Determine the (X, Y) coordinate at the center of the cell enclosing the given text.  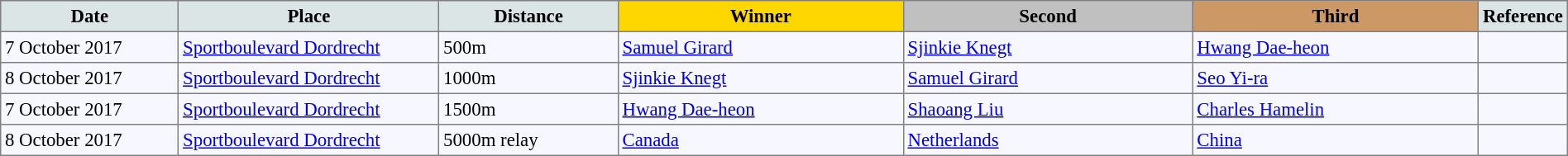
Date (89, 17)
Place (309, 17)
Charles Hamelin (1336, 109)
Third (1336, 17)
Shaoang Liu (1048, 109)
Winner (761, 17)
1500m (528, 109)
Netherlands (1048, 140)
500m (528, 47)
Distance (528, 17)
Seo Yi-ra (1336, 78)
1000m (528, 78)
5000m relay (528, 140)
Canada (761, 140)
China (1336, 140)
Second (1048, 17)
Reference (1523, 17)
